Detect which cell encompasses the target text, then output its [X, Y] center coordinate. 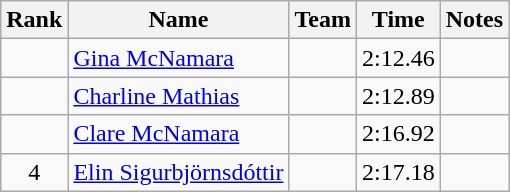
Team [323, 20]
Charline Mathias [178, 96]
Name [178, 20]
4 [34, 172]
Rank [34, 20]
Gina McNamara [178, 58]
Time [398, 20]
2:12.89 [398, 96]
Clare McNamara [178, 134]
2:16.92 [398, 134]
Elin Sigurbjörnsdóttir [178, 172]
2:17.18 [398, 172]
Notes [474, 20]
2:12.46 [398, 58]
